Pinpoint the cell where the given text exists, returning its [x, y] midpoint coordinate. 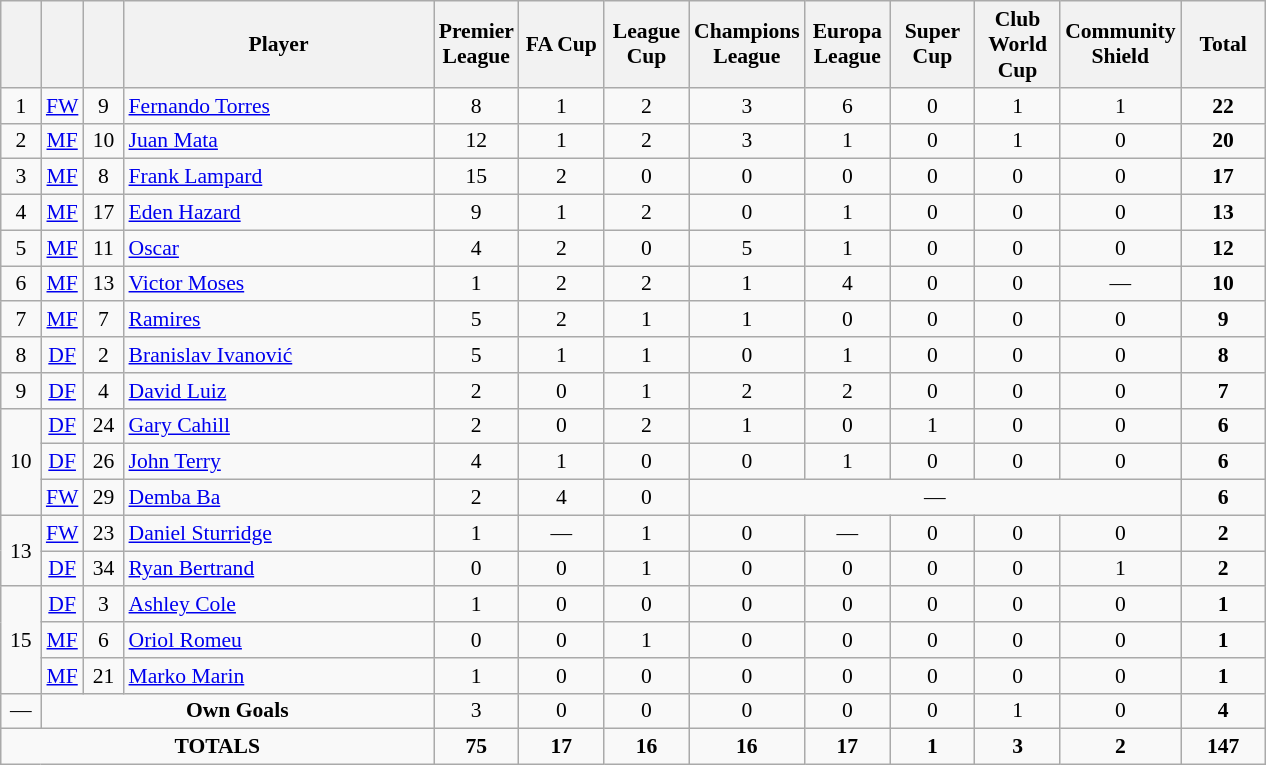
29 [103, 498]
David Luiz [279, 391]
Eden Hazard [279, 213]
20 [1224, 141]
Total [1224, 44]
Fernando Torres [279, 106]
Ashley Cole [279, 605]
11 [103, 248]
Europa League [848, 44]
League Cup [646, 44]
TOTALS [218, 747]
22 [1224, 106]
John Terry [279, 462]
Super Cup [932, 44]
Own Goals [238, 711]
75 [476, 747]
Frank Lampard [279, 177]
Ryan Bertrand [279, 569]
FA Cup [562, 44]
Champions League [747, 44]
Oscar [279, 248]
Daniel Sturridge [279, 533]
Community Shield [1120, 44]
Ramires [279, 320]
26 [103, 462]
Marko Marin [279, 676]
Player [279, 44]
34 [103, 569]
Club World Cup [1018, 44]
Premier League [476, 44]
Branislav Ivanović [279, 355]
Oriol Romeu [279, 640]
Gary Cahill [279, 426]
147 [1224, 747]
23 [103, 533]
Victor Moses [279, 284]
Juan Mata [279, 141]
Demba Ba [279, 498]
21 [103, 676]
24 [103, 426]
